Return the (x, y) coordinate for the center point of the cell that contains the specified text.  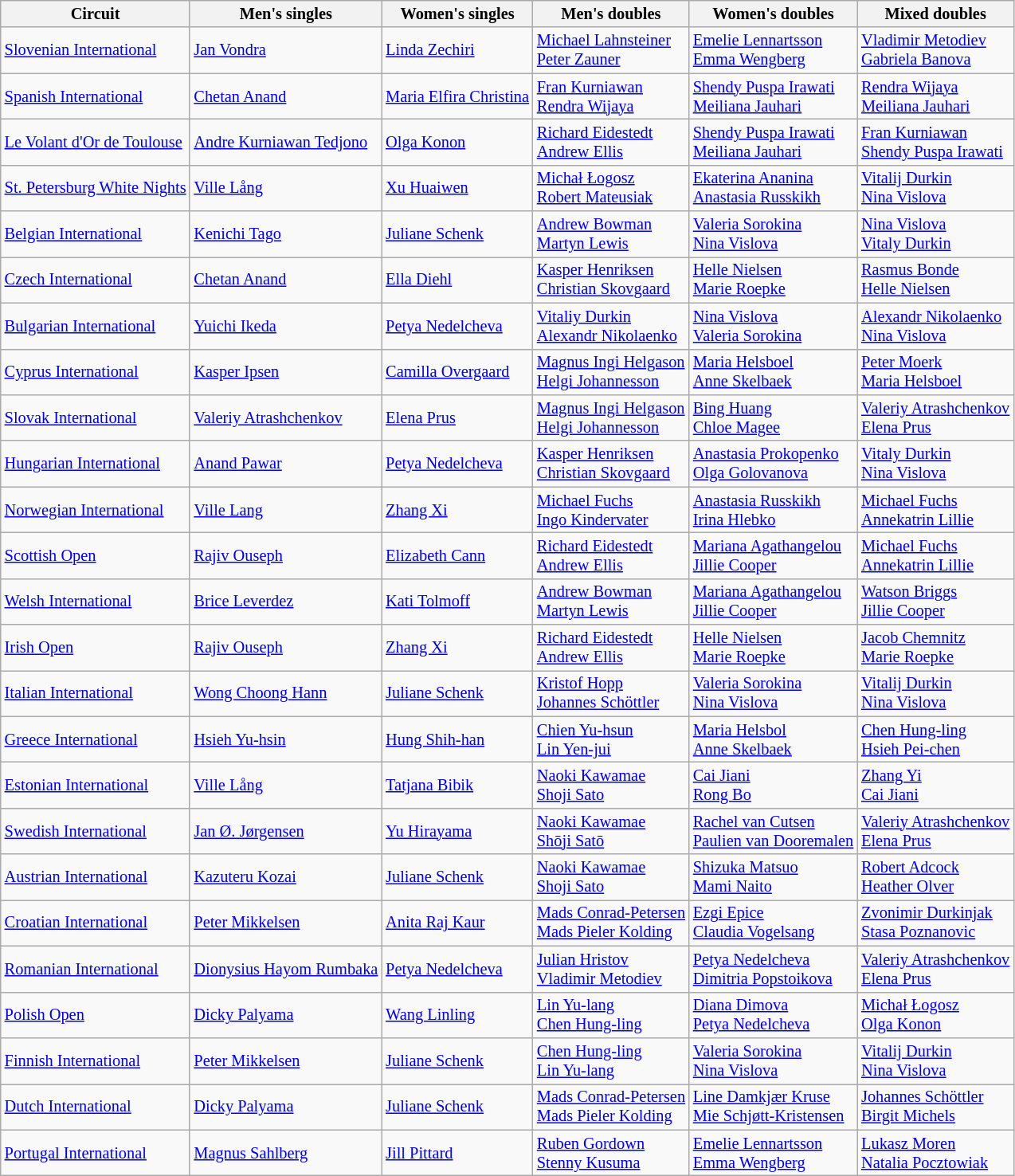
Julian Hristov Vladimir Metodiev (611, 969)
Michał Łogosz Olga Konon (935, 1015)
Welsh International (96, 602)
Men's doubles (611, 14)
Romanian International (96, 969)
Anand Pawar (285, 464)
Hsieh Yu-hsin (285, 739)
Mixed doubles (935, 14)
Magnus Sahlberg (285, 1153)
Anita Raj Kaur (457, 923)
Le Volant d'Or de Toulouse (96, 142)
Peter Moerk Maria Helsboel (935, 372)
Kristof Hopp Johannes Schöttler (611, 693)
Austrian International (96, 877)
Lin Yu-lang Chen Hung-ling (611, 1015)
Rendra Wijaya Meiliana Jauhari (935, 96)
Slovenian International (96, 50)
Cyprus International (96, 372)
Brice Leverdez (285, 602)
Ella Diehl (457, 280)
Johannes Schöttler Birgit Michels (935, 1107)
Jan Ø. Jørgensen (285, 831)
Camilla Overgaard (457, 372)
Irish Open (96, 648)
Valeriy Atrashchenkov (285, 417)
Olga Konon (457, 142)
Jill Pittard (457, 1153)
Swedish International (96, 831)
Estonian International (96, 785)
Vitaly Durkin Nina Vislova (935, 464)
Portugal International (96, 1153)
Ezgi Epice Claudia Vogelsang (773, 923)
Diana Dimova Petya Nedelcheva (773, 1015)
Ville Lang (285, 510)
Elena Prus (457, 417)
Rachel van Cutsen Paulien van Dooremalen (773, 831)
Naoki Kawamae Shōji Satō (611, 831)
St. Petersburg White Nights (96, 188)
Wong Choong Hann (285, 693)
Kazuteru Kozai (285, 877)
Xu Huaiwen (457, 188)
Shizuka Matsuo Mami Naito (773, 877)
Nina Vislova Valeria Sorokina (773, 326)
Watson Briggs Jillie Cooper (935, 602)
Maria Helsbol Anne Skelbaek (773, 739)
Chen Hung-ling Lin Yu-lang (611, 1060)
Czech International (96, 280)
Cai Jiani Rong Bo (773, 785)
Fran Kurniawan Shendy Puspa Irawati (935, 142)
Chien Yu-hsun Lin Yen-jui (611, 739)
Line Damkjær Kruse Mie Schjøtt-Kristensen (773, 1107)
Polish Open (96, 1015)
Dutch International (96, 1107)
Circuit (96, 14)
Maria Elfira Christina (457, 96)
Nina Vislova Vitaly Durkin (935, 234)
Dionysius Hayom Rumbaka (285, 969)
Croatian International (96, 923)
Kati Tolmoff (457, 602)
Michał Łogosz Robert Mateusiak (611, 188)
Bulgarian International (96, 326)
Alexandr Nikolaenko Nina Vislova (935, 326)
Michael Fuchs Ingo Kindervater (611, 510)
Jacob Chemnitz Marie Roepke (935, 648)
Women's doubles (773, 14)
Andre Kurniawan Tedjono (285, 142)
Kasper Ipsen (285, 372)
Hung Shih-han (457, 739)
Ruben Gordown Stenny Kusuma (611, 1153)
Petya Nedelcheva Dimitria Popstoikova (773, 969)
Linda Zechiri (457, 50)
Wang Linling (457, 1015)
Anastasia Russkikh Irina Hlebko (773, 510)
Jan Vondra (285, 50)
Finnish International (96, 1060)
Bing Huang Chloe Magee (773, 417)
Vitaliy Durkin Alexandr Nikolaenko (611, 326)
Rasmus Bonde Helle Nielsen (935, 280)
Tatjana Bibik (457, 785)
Slovak International (96, 417)
Hungarian International (96, 464)
Greece International (96, 739)
Robert Adcock Heather Olver (935, 877)
Scottish Open (96, 555)
Men's singles (285, 14)
Anastasia Prokopenko Olga Golovanova (773, 464)
Kenichi Tago (285, 234)
Elizabeth Cann (457, 555)
Belgian International (96, 234)
Zhang Yi Cai Jiani (935, 785)
Fran Kurniawan Rendra Wijaya (611, 96)
Yuichi Ikeda (285, 326)
Ekaterina Ananina Anastasia Russkikh (773, 188)
Chen Hung-ling Hsieh Pei-chen (935, 739)
Maria Helsboel Anne Skelbaek (773, 372)
Women's singles (457, 14)
Lukasz Moren Natalia Pocztowiak (935, 1153)
Yu Hirayama (457, 831)
Vladimir Metodiev Gabriela Banova (935, 50)
Italian International (96, 693)
Michael Lahnsteiner Peter Zauner (611, 50)
Zvonimir Durkinjak Stasa Poznanovic (935, 923)
Spanish International (96, 96)
Norwegian International (96, 510)
